Determine the [X, Y] coordinate at the center of the cell enclosing the given text.  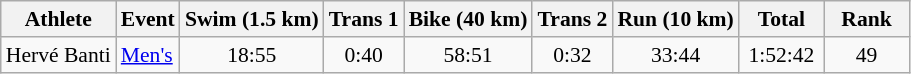
58:51 [468, 55]
Bike (40 km) [468, 19]
18:55 [252, 55]
Rank [866, 19]
33:44 [675, 55]
0:32 [572, 55]
Trans 2 [572, 19]
Run (10 km) [675, 19]
Event [148, 19]
Trans 1 [364, 19]
49 [866, 55]
Men's [148, 55]
1:52:42 [782, 55]
Swim (1.5 km) [252, 19]
Total [782, 19]
0:40 [364, 55]
Hervé Banti [58, 55]
Athlete [58, 19]
